Provide the (x, y) coordinate of the cell's center where the given text is located.  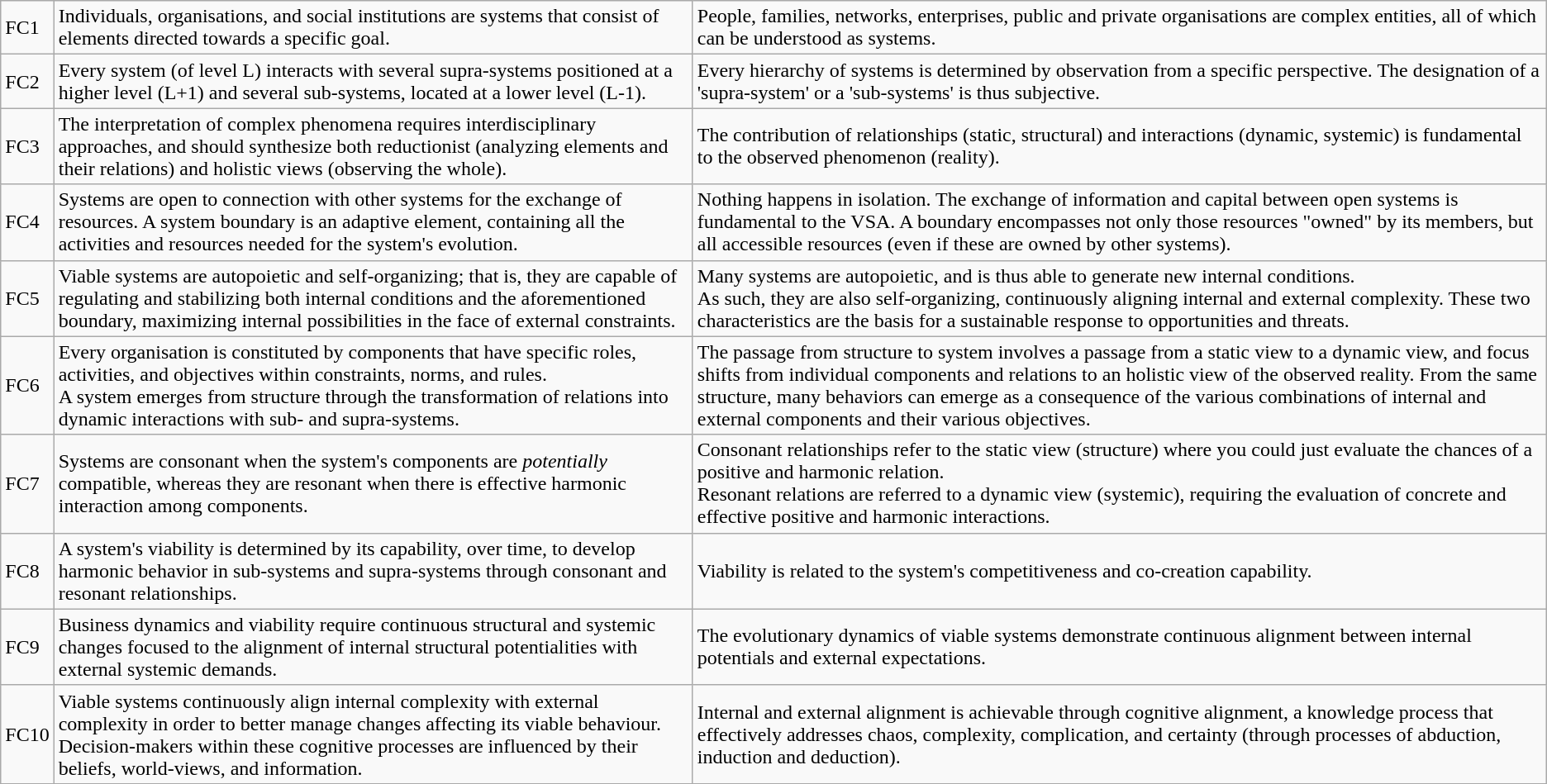
FC2 (27, 81)
Viability is related to the system's competitiveness and co-creation capability. (1119, 571)
People, families, networks, enterprises, public and private organisations are complex entities, all of which can be understood as systems. (1119, 28)
Individuals, organisations, and social institutions are systems that consist of elements directed towards a specific goal. (374, 28)
FC10 (27, 734)
FC8 (27, 571)
FC3 (27, 146)
The contribution of relationships (static, structural) and interactions (dynamic, systemic) is fundamental to the observed phenomenon (reality). (1119, 146)
FC6 (27, 385)
FC1 (27, 28)
FC7 (27, 484)
FC9 (27, 647)
FC5 (27, 298)
The evolutionary dynamics of viable systems demonstrate continuous alignment between internal potentials and external expectations. (1119, 647)
FC4 (27, 222)
